Detect which cell encompasses the target text, then output its [x, y] center coordinate. 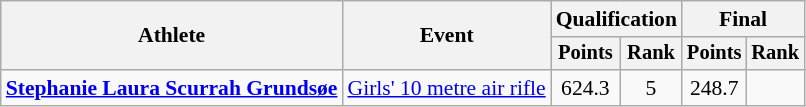
Final [743, 19]
Qualification [616, 19]
5 [651, 88]
Girls' 10 metre air rifle [447, 88]
Event [447, 36]
624.3 [586, 88]
Athlete [172, 36]
248.7 [714, 88]
Stephanie Laura Scurrah Grundsøe [172, 88]
